From the cell containing the given text, extract its center point as [X, Y] coordinate. 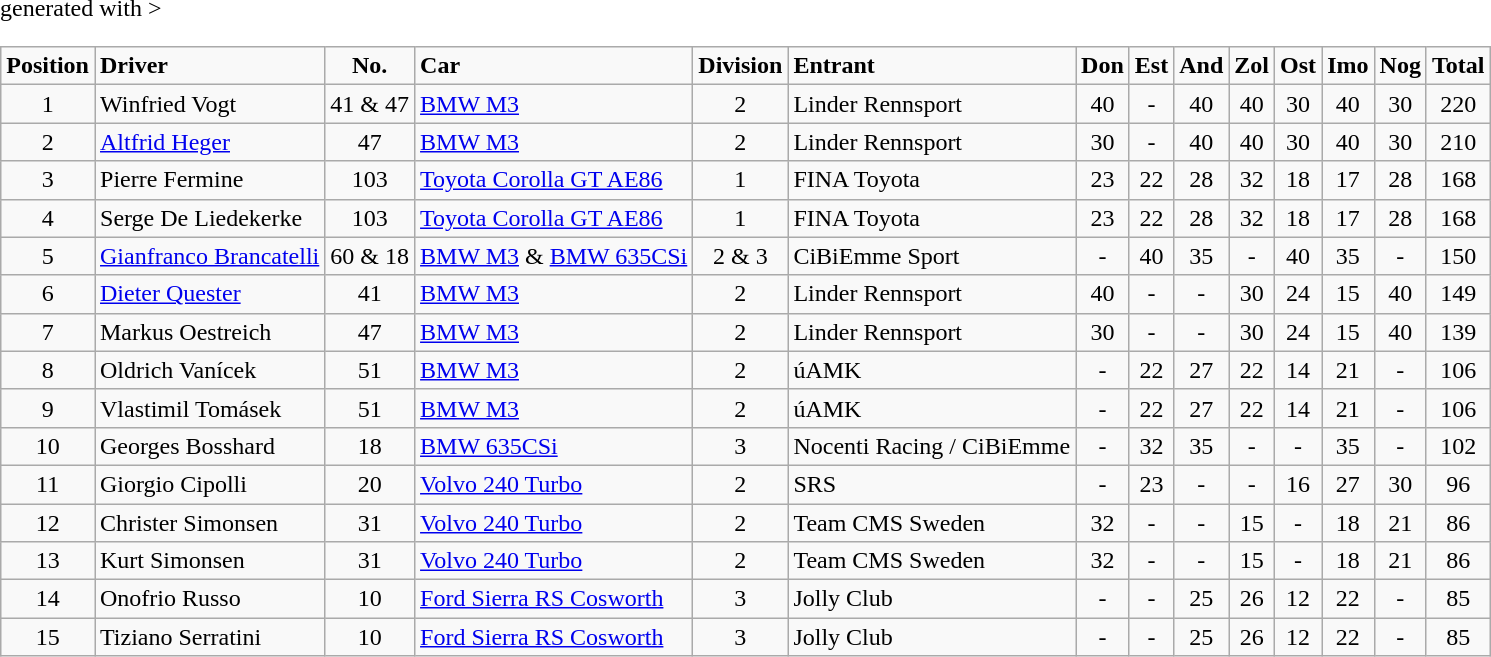
Est [1151, 66]
16 [1298, 484]
Markus Oestreich [209, 332]
20 [370, 484]
Nocenti Racing / CiBiEmme [932, 446]
Car [554, 66]
Christer Simonsen [209, 523]
Oldrich Vanícek [209, 370]
139 [1458, 332]
Position [48, 66]
Entrant [932, 66]
Kurt Simonsen [209, 561]
220 [1458, 104]
Giorgio Cipolli [209, 484]
SRS [932, 484]
60 & 18 [370, 256]
41 & 47 [370, 104]
Pierre Fermine [209, 180]
And [1202, 66]
Gianfranco Brancatelli [209, 256]
41 [370, 294]
Nog [1400, 66]
2 & 3 [740, 256]
9 [48, 408]
Division [740, 66]
150 [1458, 256]
Total [1458, 66]
BMW M3 & BMW 635CSi [554, 256]
Don [1103, 66]
149 [1458, 294]
Georges Bosshard [209, 446]
Altfrid Heger [209, 142]
11 [48, 484]
Imo [1348, 66]
96 [1458, 484]
Onofrio Russo [209, 599]
Ost [1298, 66]
8 [48, 370]
7 [48, 332]
BMW 635CSi [554, 446]
Tiziano Serratini [209, 637]
CiBiEmme Sport [932, 256]
Winfried Vogt [209, 104]
Zol [1252, 66]
4 [48, 218]
No. [370, 66]
Dieter Quester [209, 294]
Vlastimil Tomásek [209, 408]
210 [1458, 142]
5 [48, 256]
102 [1458, 446]
Serge De Liedekerke [209, 218]
6 [48, 294]
13 [48, 561]
Driver [209, 66]
